Identify which cell holds the provided text, then report its [x, y] central coordinate. 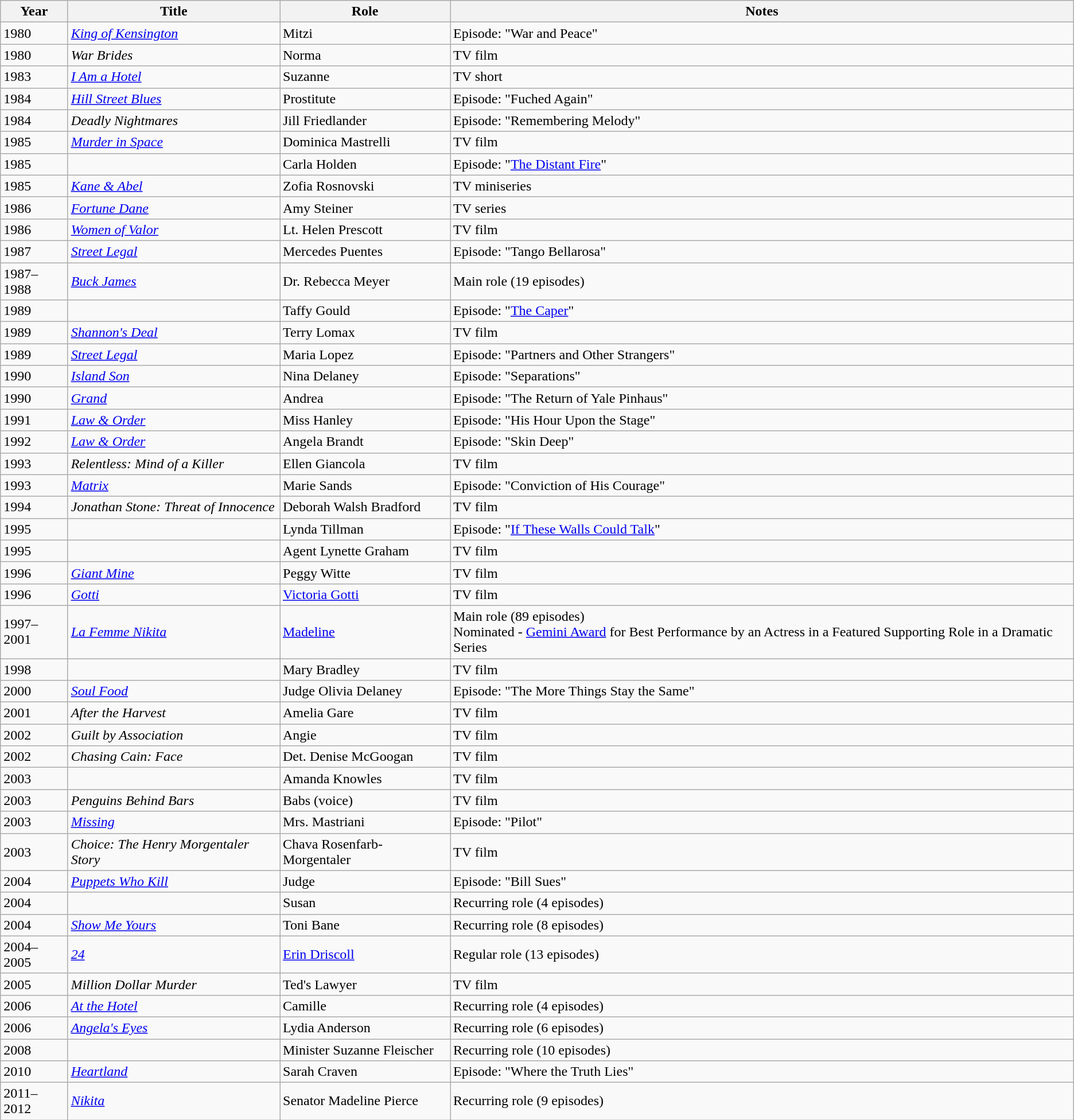
Lt. Helen Prescott [365, 230]
Episode: "Conviction of His Courage" [762, 485]
Amelia Gare [365, 713]
Notes [762, 11]
Taffy Gould [365, 311]
Episode: "Tango Bellarosa" [762, 251]
Episode: "Bill Sues" [762, 881]
Sarah Craven [365, 1072]
2000 [34, 691]
Lydia Anderson [365, 1028]
Andrea [365, 398]
Susan [365, 903]
Norma [365, 55]
2008 [34, 1049]
Angela Brandt [365, 442]
1998 [34, 670]
Mrs. Mastriani [365, 822]
Shannon's Deal [173, 333]
Episode: "Fuched Again" [762, 99]
1983 [34, 77]
Choice: The Henry Morgentaler Story [173, 851]
Matrix [173, 485]
Regular role (13 episodes) [762, 955]
2001 [34, 713]
Peggy Witte [365, 573]
Camille [365, 1006]
Marie Sands [365, 485]
Nikita [173, 1102]
Recurring role (9 episodes) [762, 1102]
Maria Lopez [365, 355]
Show Me Yours [173, 925]
At the Hotel [173, 1006]
Chava Rosenfarb-Morgentaler [365, 851]
I Am a Hotel [173, 77]
Erin Driscoll [365, 955]
After the Harvest [173, 713]
2005 [34, 984]
Episode: "The Return of Yale Pinhaus" [762, 398]
Women of Valor [173, 230]
Episode: "If These Walls Could Talk" [762, 529]
1987–1988 [34, 281]
Deborah Walsh Bradford [365, 507]
Episode: "Skin Deep" [762, 442]
24 [173, 955]
Guilt by Association [173, 735]
Ted's Lawyer [365, 984]
Senator Madeline Pierce [365, 1102]
Episode: "Pilot" [762, 822]
Buck James [173, 281]
Nina Delaney [365, 376]
Hill Street Blues [173, 99]
2011–2012 [34, 1102]
Det. Denise McGoogan [365, 757]
Ellen Giancola [365, 464]
King of Kensington [173, 33]
1994 [34, 507]
Episode: "Partners and Other Strangers" [762, 355]
Mary Bradley [365, 670]
Zofia Rosnovski [365, 186]
Amanda Knowles [365, 779]
La Femme Nikita [173, 632]
TV miniseries [762, 186]
Carla Holden [365, 164]
Victoria Gotti [365, 594]
Recurring role (10 episodes) [762, 1049]
Main role (19 episodes) [762, 281]
Episode: "Where the Truth Lies" [762, 1072]
Jill Friedlander [365, 120]
Judge Olivia Delaney [365, 691]
Agent Lynette Graham [365, 551]
Mitzi [365, 33]
Fortune Dane [173, 208]
Million Dollar Murder [173, 984]
Main role (89 episodes)Nominated - Gemini Award for Best Performance by an Actress in a Featured Supporting Role in a Dramatic Series [762, 632]
Missing [173, 822]
Judge [365, 881]
Babs (voice) [365, 800]
Minister Suzanne Fleischer [365, 1049]
Toni Bane [365, 925]
Title [173, 11]
Heartland [173, 1072]
Puppets Who Kill [173, 881]
TV short [762, 77]
Madeline [365, 632]
Episode: "The More Things Stay the Same" [762, 691]
Giant Mine [173, 573]
Episode: "The Caper" [762, 311]
1991 [34, 420]
War Brides [173, 55]
TV series [762, 208]
Penguins Behind Bars [173, 800]
Episode: "Separations" [762, 376]
Deadly Nightmares [173, 120]
Amy Steiner [365, 208]
Episode: "Remembering Melody" [762, 120]
Year [34, 11]
Angela's Eyes [173, 1028]
Terry Lomax [365, 333]
Dr. Rebecca Meyer [365, 281]
Chasing Cain: Face [173, 757]
1997–2001 [34, 632]
Suzanne [365, 77]
Jonathan Stone: Threat of Innocence [173, 507]
Murder in Space [173, 142]
1987 [34, 251]
Role [365, 11]
Island Son [173, 376]
1992 [34, 442]
Dominica Mastrelli [365, 142]
Miss Hanley [365, 420]
Episode: "The Distant Fire" [762, 164]
Prostitute [365, 99]
Relentless: Mind of a Killer [173, 464]
Recurring role (6 episodes) [762, 1028]
Gotti [173, 594]
Grand [173, 398]
Kane & Abel [173, 186]
Episode: "War and Peace" [762, 33]
Lynda Tillman [365, 529]
2010 [34, 1072]
Episode: "His Hour Upon the Stage" [762, 420]
2004–2005 [34, 955]
Recurring role (8 episodes) [762, 925]
Mercedes Puentes [365, 251]
Angie [365, 735]
Soul Food [173, 691]
